Identify which cell holds the provided text, then report its (X, Y) central coordinate. 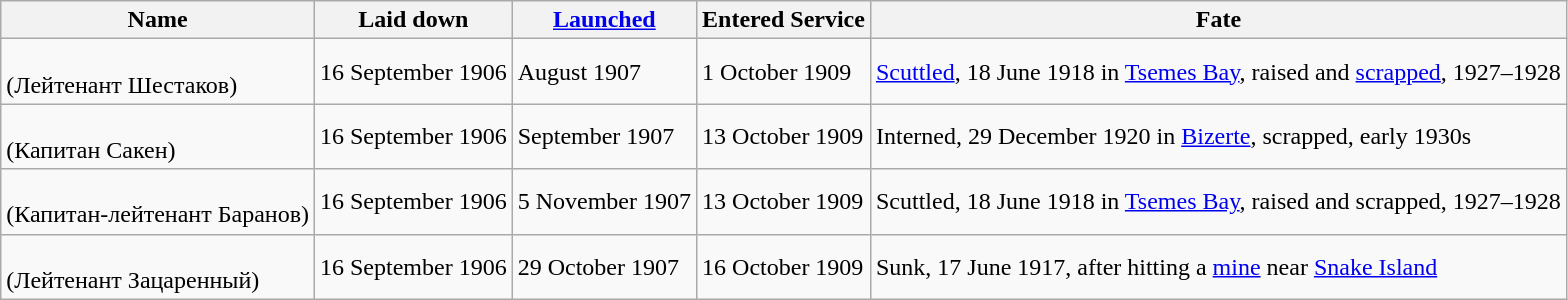
Fate (1218, 20)
(Капитан Сакен) (158, 136)
Sunk, 17 June 1917, after hitting a mine near Snake Island (1218, 266)
(Лейтенант Шестаков) (158, 72)
September 1907 (604, 136)
16 October 1909 (784, 266)
1 October 1909 (784, 72)
(Капитан-лейтенант Баранов) (158, 202)
Launched (604, 20)
August 1907 (604, 72)
Interned, 29 December 1920 in Bizerte, scrapped, early 1930s (1218, 136)
Laid down (413, 20)
Entered Service (784, 20)
(Лейтенант Зацаренный) (158, 266)
29 October 1907 (604, 266)
5 November 1907 (604, 202)
Name (158, 20)
